Determine the (X, Y) coordinate at the center of the cell enclosing the given text.  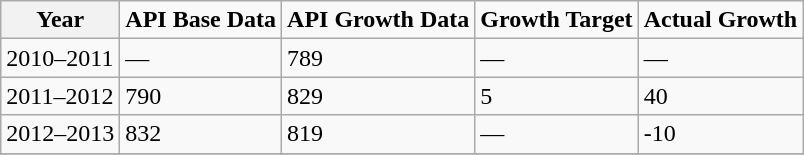
40 (720, 96)
789 (378, 58)
819 (378, 134)
2011–2012 (60, 96)
2012–2013 (60, 134)
790 (201, 96)
API Base Data (201, 20)
Year (60, 20)
Growth Target (556, 20)
832 (201, 134)
-10 (720, 134)
API Growth Data (378, 20)
829 (378, 96)
Actual Growth (720, 20)
5 (556, 96)
2010–2011 (60, 58)
